Return the [x, y] coordinate for the center point of the cell that contains the specified text.  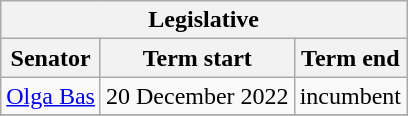
Term start [197, 58]
incumbent [350, 96]
20 December 2022 [197, 96]
Olga Bas [51, 96]
Senator [51, 58]
Legislative [204, 20]
Term end [350, 58]
